Provide the [x, y] coordinate of the cell's center where the given text is located.  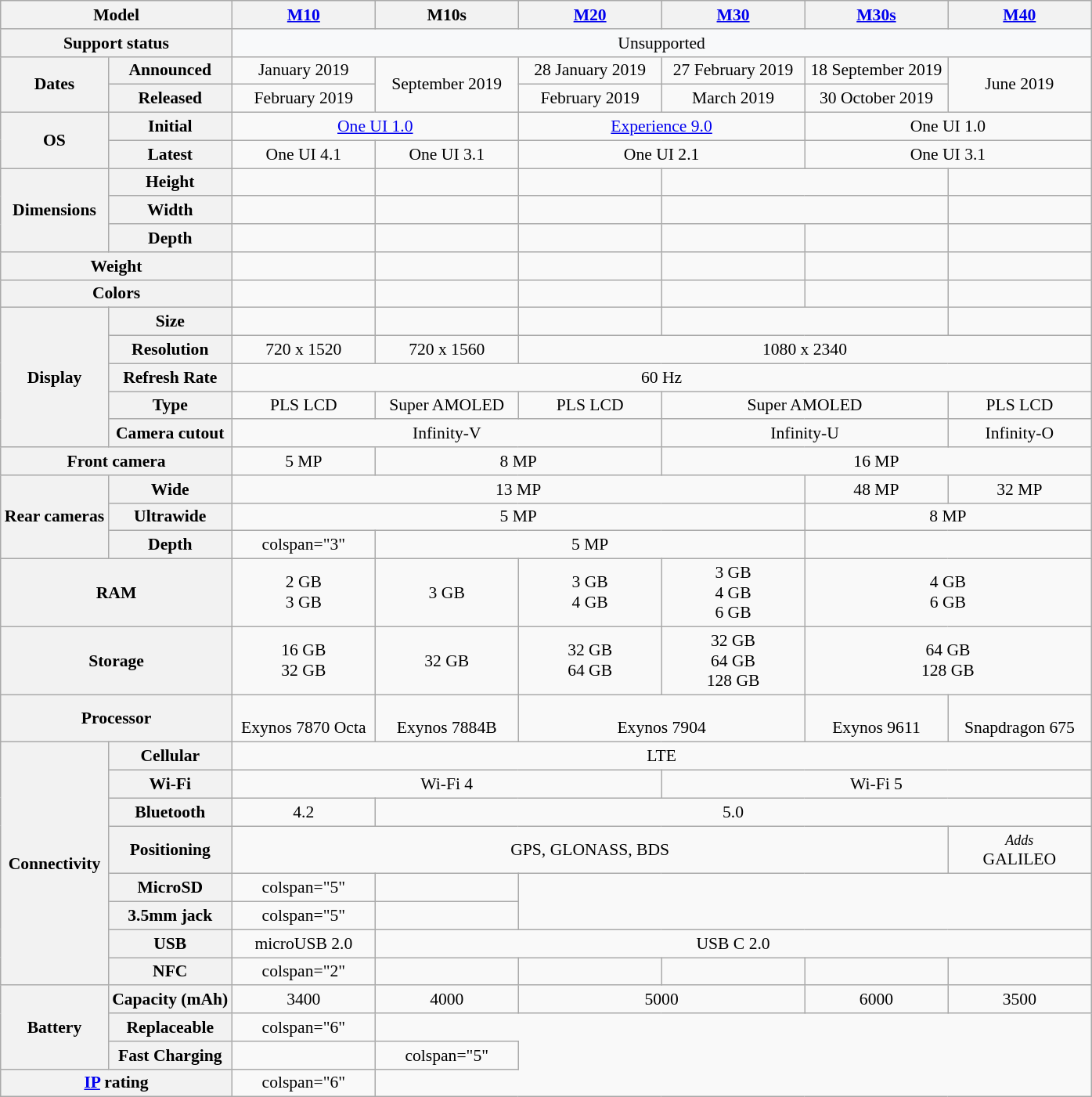
720 x 1520 [304, 350]
Announced [170, 70]
Wi-Fi 5 [877, 785]
Capacity (mAh) [170, 1000]
5000 [661, 1000]
Battery [55, 1027]
RAM [117, 594]
60 Hz [661, 377]
16 MP [877, 461]
Exynos 9611 [877, 719]
Wide [170, 489]
M30 [733, 15]
M30s [877, 15]
Width [170, 211]
3400 [304, 1000]
M10 [304, 15]
18 September 2019 [877, 70]
colspan="2" [304, 972]
4.2 [304, 812]
2 GB3 GB [304, 594]
Wi-Fi [170, 785]
1080 x 2340 [805, 350]
June 2019 [1019, 85]
4 GB6 GB [948, 594]
Infinity-O [1019, 434]
3500 [1019, 1000]
Front camera [117, 461]
5.0 [733, 812]
32 GB [446, 661]
Infinity-U [805, 434]
3 GB4 GB6 GB [733, 594]
3 GB4 GB [590, 594]
Positioning [170, 850]
Experience 9.0 [661, 127]
720 x 1560 [446, 350]
January 2019 [304, 70]
Exynos 7904 [661, 719]
USB [170, 944]
September 2019 [446, 85]
Replaceable [170, 1027]
32 MP [1019, 489]
Model [117, 15]
NFC [170, 972]
M10s [446, 15]
64 GB128 GB [948, 661]
Initial [170, 127]
Cellular [170, 756]
Wi-Fi 4 [446, 785]
Ultrawide [170, 517]
Connectivity [55, 864]
Dimensions [55, 210]
Latest [170, 154]
GPS, GLONASS, BDS [590, 850]
Released [170, 99]
16 GB32 GB [304, 661]
Exynos 7884B [446, 719]
March 2019 [733, 99]
Fast Charging [170, 1056]
Support status [117, 43]
32 GB64 GB [590, 661]
Camera cutout [170, 434]
LTE [661, 756]
3 GB [446, 594]
Processor [117, 719]
One UI 4.1 [304, 154]
Dates [55, 85]
Storage [117, 661]
MicroSD [170, 888]
OS [55, 141]
Snapdragon 675 [1019, 719]
Infinity-V [446, 434]
3.5mm jack [170, 916]
Type [170, 406]
M20 [590, 15]
microUSB 2.0 [304, 944]
AddsGALILEO [1019, 850]
30 October 2019 [877, 99]
4000 [446, 1000]
13 MP [518, 489]
32 GB64 GB128 GB [733, 661]
IP rating [117, 1083]
USB C 2.0 [733, 944]
One UI 2.1 [661, 154]
48 MP [877, 489]
Height [170, 182]
Colors [117, 294]
Unsupported [661, 43]
Exynos 7870 Octa [304, 719]
27 February 2019 [733, 70]
Refresh Rate [170, 377]
6000 [877, 1000]
M40 [1019, 15]
Size [170, 322]
Bluetooth [170, 812]
Display [55, 377]
Resolution [170, 350]
28 January 2019 [590, 70]
colspan="3" [304, 545]
Weight [117, 266]
Rear cameras [55, 517]
